Provide the (x, y) coordinate of the cell's center where the given text is located.  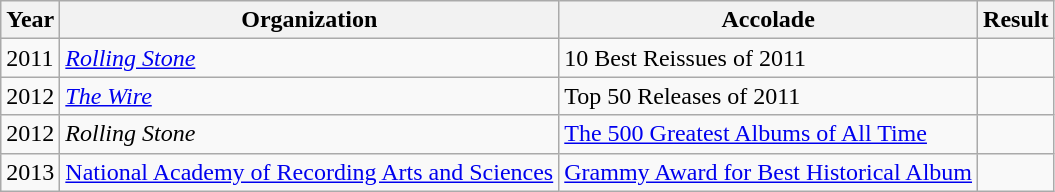
Result (1016, 20)
2011 (30, 58)
The 500 Greatest Albums of All Time (768, 134)
Top 50 Releases of 2011 (768, 96)
The Wire (310, 96)
Grammy Award for Best Historical Album (768, 172)
2013 (30, 172)
Organization (310, 20)
Accolade (768, 20)
Year (30, 20)
10 Best Reissues of 2011 (768, 58)
National Academy of Recording Arts and Sciences (310, 172)
